Identify which cell holds the provided text, then report its [X, Y] central coordinate. 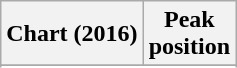
Chart (2016) [72, 34]
Peakposition [189, 34]
